Detect which cell encompasses the target text, then output its [x, y] center coordinate. 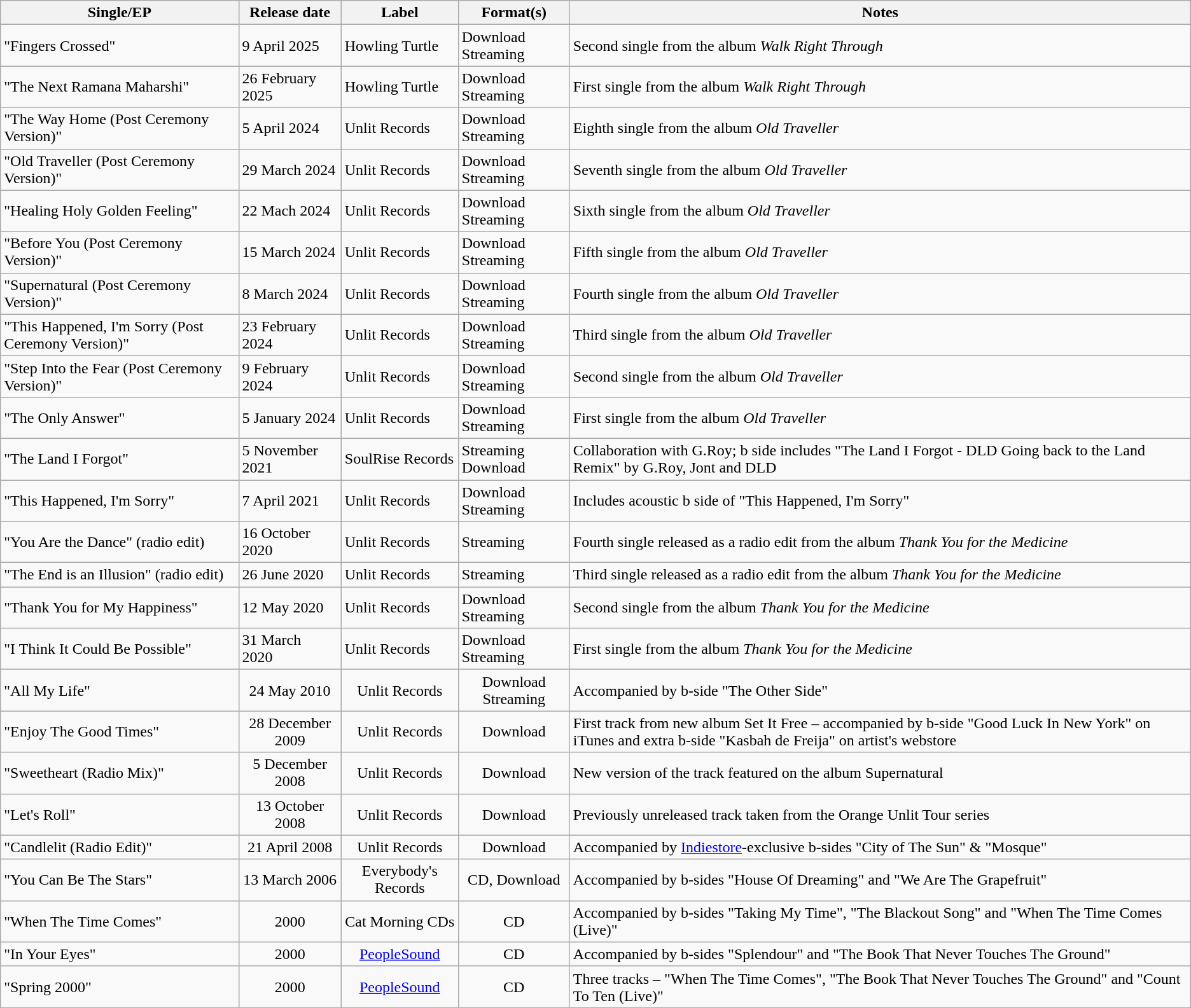
22 Mach 2024 [290, 211]
24 May 2010 [290, 691]
Eighth single from the album Old Traveller [880, 128]
Second single from the album Thank You for the Medicine [880, 608]
CD, Download [514, 880]
"When The Time Comes" [120, 921]
13 March 2006 [290, 880]
"The Only Answer" [120, 417]
Notes [880, 13]
26 February 2025 [290, 86]
Cat Morning CDs [400, 921]
New version of the track featured on the album Supernatural [880, 773]
Third single from the album Old Traveller [880, 335]
Second single from the album Walk Right Through [880, 46]
"Healing Holy Golden Feeling" [120, 211]
"Sweetheart (Radio Mix)" [120, 773]
"The Next Ramana Maharshi" [120, 86]
"Spring 2000" [120, 987]
Single/EP [120, 13]
7 April 2021 [290, 500]
12 May 2020 [290, 608]
26 June 2020 [290, 575]
Includes acoustic b side of "This Happened, I'm Sorry" [880, 500]
"Fingers Crossed" [120, 46]
5 November 2021 [290, 459]
"Let's Roll" [120, 814]
9 February 2024 [290, 376]
"All My Life" [120, 691]
Seventh single from the album Old Traveller [880, 169]
Second single from the album Old Traveller [880, 376]
5 April 2024 [290, 128]
Fifth single from the album Old Traveller [880, 252]
"Enjoy The Good Times" [120, 731]
29 March 2024 [290, 169]
"Old Traveller (Post Ceremony Version)" [120, 169]
Accompanied by b-sides "Taking My Time", "The Blackout Song" and "When The Time Comes (Live)" [880, 921]
Third single released as a radio edit from the album Thank You for the Medicine [880, 575]
Three tracks – "When The Time Comes", "The Book That Never Touches The Ground" and "Count To Ten (Live)" [880, 987]
"The Land I Forgot" [120, 459]
Accompanied by Indiestore-exclusive b-sides "City of The Sun" & "Mosque" [880, 847]
21 April 2008 [290, 847]
"Candlelit (Radio Edit)" [120, 847]
First single from the album Walk Right Through [880, 86]
23 February 2024 [290, 335]
SoulRise Records [400, 459]
StreamingDownload [514, 459]
"The End is an Illusion" (radio edit) [120, 575]
"Supernatural (Post Ceremony Version)" [120, 294]
"This Happened, I'm Sorry" [120, 500]
Fourth single from the album Old Traveller [880, 294]
Collaboration with G.Roy; b side includes "The Land I Forgot - DLD Going back to the Land Remix" by G.Roy, Jont and DLD [880, 459]
"Before You (Post Ceremony Version)" [120, 252]
Sixth single from the album Old Traveller [880, 211]
16 October 2020 [290, 542]
28 December 2009 [290, 731]
15 March 2024 [290, 252]
"This Happened, I'm Sorry (Post Ceremony Version)" [120, 335]
Accompanied by b-sides "Splendour" and "The Book That Never Touches The Ground" [880, 954]
Format(s) [514, 13]
31 March2020 [290, 649]
5 January 2024 [290, 417]
Release date [290, 13]
"You Can Be The Stars" [120, 880]
Label [400, 13]
"Thank You for My Happiness" [120, 608]
8 March 2024 [290, 294]
5 December 2008 [290, 773]
"You Are the Dance" (radio edit) [120, 542]
Previously unreleased track taken from the Orange Unlit Tour series [880, 814]
"Step Into the Fear (Post Ceremony Version)" [120, 376]
Everybody's Records [400, 880]
"I Think It Could Be Possible" [120, 649]
First single from the album Old Traveller [880, 417]
13 October 2008 [290, 814]
Download Streaming [514, 169]
Accompanied by b-side "The Other Side" [880, 691]
9 April 2025 [290, 46]
Accompanied by b-sides "House Of Dreaming" and "We Are The Grapefruit" [880, 880]
"The Way Home (Post Ceremony Version)" [120, 128]
First single from the album Thank You for the Medicine [880, 649]
Fourth single released as a radio edit from the album Thank You for the Medicine [880, 542]
"In Your Eyes" [120, 954]
